Locate the cell with the specified text and output its [X, Y] center coordinate. 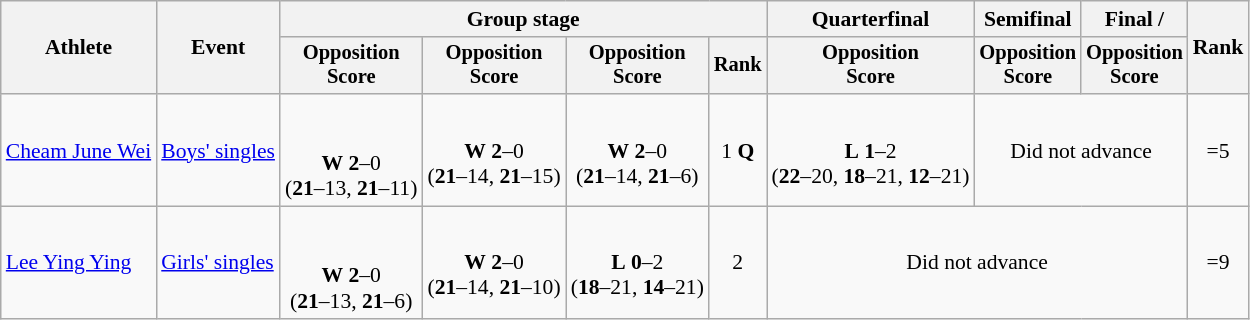
2 [738, 263]
Final / [1134, 19]
Athlete [78, 48]
W 2–0(21–14, 21–15) [494, 150]
L 1–2(22–20, 18–21, 12–21) [870, 150]
=5 [1218, 150]
Group stage [524, 19]
Boys' singles [218, 150]
W 2–0(21–13, 21–11) [351, 150]
Quarterfinal [870, 19]
W 2–0(21–14, 21–6) [638, 150]
Semifinal [1028, 19]
Cheam June Wei [78, 150]
Girls' singles [218, 263]
Lee Ying Ying [78, 263]
W 2–0(21–14, 21–10) [494, 263]
1 Q [738, 150]
W 2–0(21–13, 21–6) [351, 263]
L 0–2(18–21, 14–21) [638, 263]
Event [218, 48]
=9 [1218, 263]
